Extract the [X, Y] coordinate from the center of the cell holding the provided text.  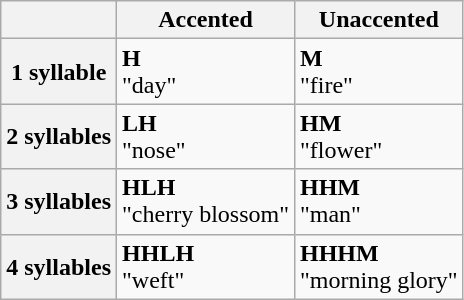
HHLH "weft" [206, 266]
3 syllables [59, 202]
HHM "man" [378, 202]
2 syllables [59, 136]
HLH "cherry blossom" [206, 202]
M "fire" [378, 72]
1 syllable [59, 72]
H "day" [206, 72]
4 syllables [59, 266]
Unaccented [378, 20]
HHHM "morning glory" [378, 266]
HM "flower" [378, 136]
Accented [206, 20]
LH "nose" [206, 136]
